From the cell containing the given text, extract its center point as (X, Y) coordinate. 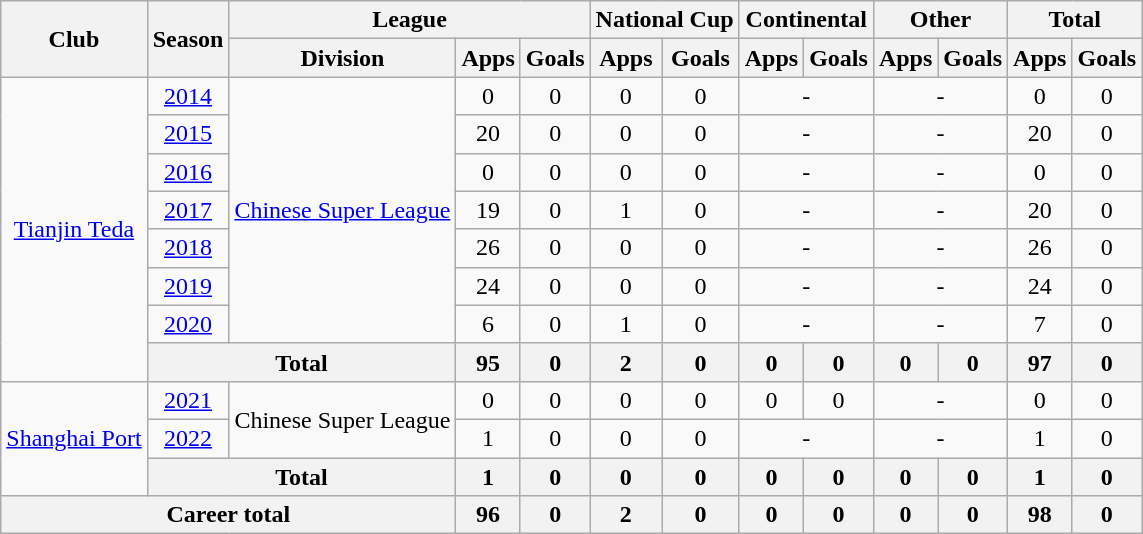
Club (74, 39)
2015 (188, 134)
Tianjin Teda (74, 229)
National Cup (664, 20)
2016 (188, 172)
2021 (188, 400)
2018 (188, 248)
95 (488, 362)
Other (940, 20)
Season (188, 39)
2022 (188, 438)
2020 (188, 324)
Continental (806, 20)
2017 (188, 210)
97 (1040, 362)
2014 (188, 96)
2019 (188, 286)
7 (1040, 324)
League (410, 20)
Division (342, 58)
19 (488, 210)
98 (1040, 515)
Career total (228, 515)
96 (488, 515)
6 (488, 324)
Shanghai Port (74, 438)
